Extract the (X, Y) coordinate from the center of the cell holding the provided text.  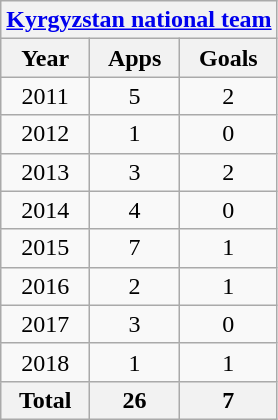
2013 (46, 172)
26 (135, 400)
Kyrgyzstan national team (139, 20)
4 (135, 210)
Year (46, 58)
Goals (229, 58)
5 (135, 96)
2014 (46, 210)
2015 (46, 248)
2012 (46, 134)
Total (46, 400)
2011 (46, 96)
2017 (46, 324)
2018 (46, 362)
Apps (135, 58)
2016 (46, 286)
